Capture the cell that displays the provided text and extract its [X, Y] central coordinate. 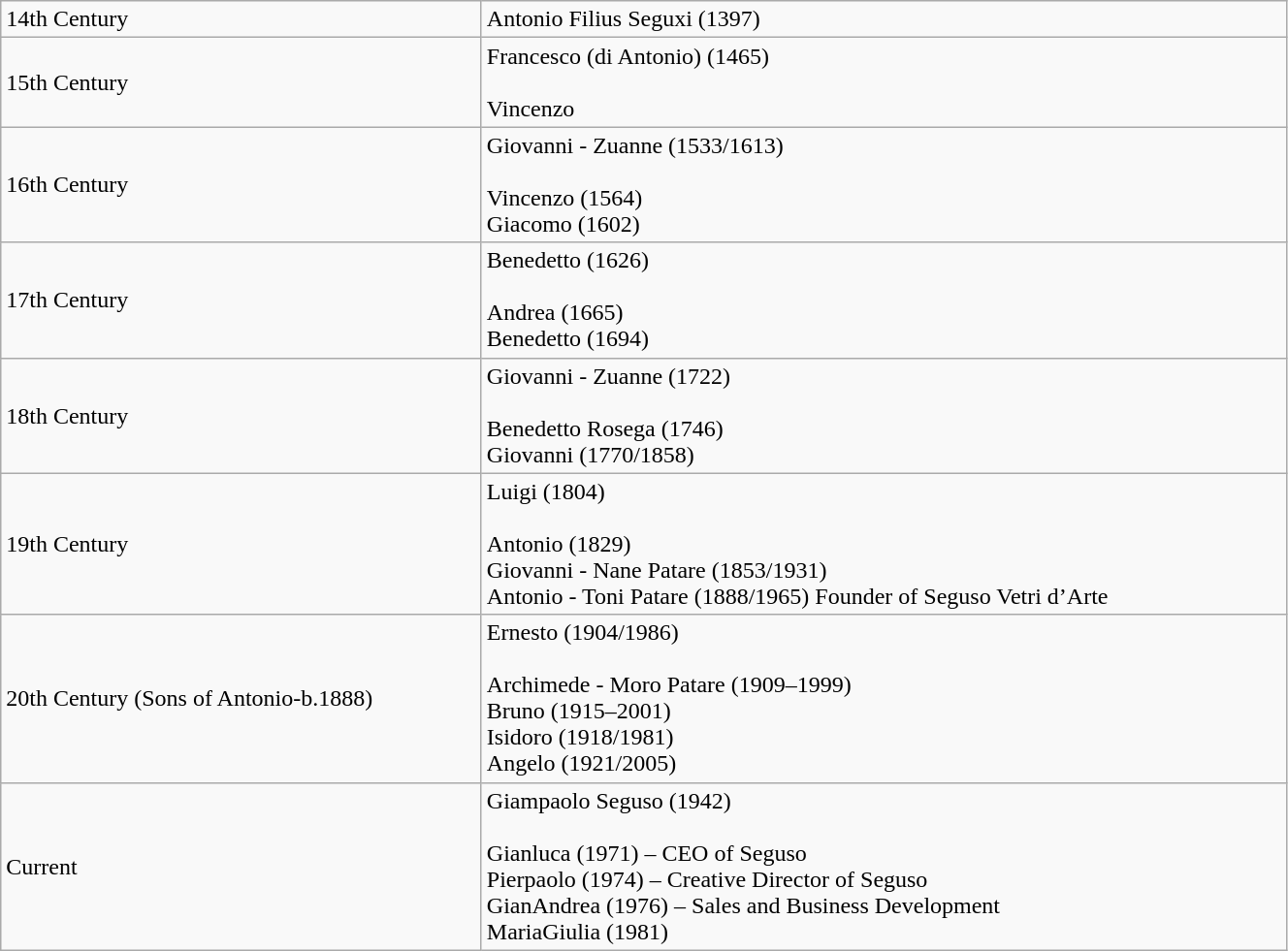
Antonio Filius Seguxi (1397) [884, 19]
17th Century [241, 301]
18th Century [241, 415]
19th Century [241, 544]
14th Century [241, 19]
Ernesto (1904/1986)Archimede - Moro Patare (1909–1999) Bruno (1915–2001) Isidoro (1918/1981) Angelo (1921/2005) [884, 698]
Current [241, 867]
Luigi (1804) Antonio (1829) Giovanni - Nane Patare (1853/1931) Antonio - Toni Patare (1888/1965) Founder of Seguso Vetri d’Arte [884, 544]
15th Century [241, 82]
Francesco (di Antonio) (1465) Vincenzo [884, 82]
Giovanni - Zuanne (1722) Benedetto Rosega (1746) Giovanni (1770/1858) [884, 415]
20th Century (Sons of Antonio-b.1888) [241, 698]
Giovanni - Zuanne (1533/1613) Vincenzo (1564) Giacomo (1602) [884, 184]
16th Century [241, 184]
Benedetto (1626) Andrea (1665) Benedetto (1694) [884, 301]
